For the text-containing cell, return its midpoint in (x, y) coordinate format. 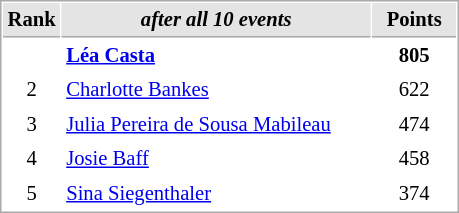
805 (414, 56)
458 (414, 158)
Josie Baff (216, 158)
474 (414, 124)
3 (32, 124)
622 (414, 90)
Sina Siegenthaler (216, 194)
Rank (32, 20)
4 (32, 158)
2 (32, 90)
5 (32, 194)
Julia Pereira de Sousa Mabileau (216, 124)
Points (414, 20)
Charlotte Bankes (216, 90)
Léa Casta (216, 56)
374 (414, 194)
after all 10 events (216, 20)
